Search for the cell housing the specified text and yield its [X, Y] center coordinate. 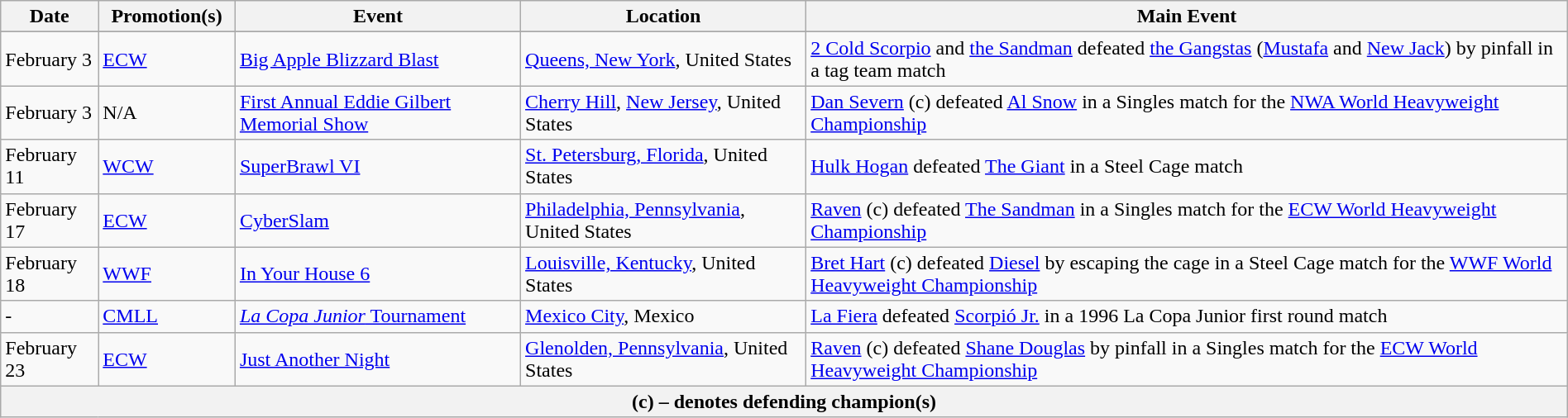
CMLL [167, 316]
La Fiera defeated Scorpió Jr. in a 1996 La Copa Junior first round match [1188, 316]
In Your House 6 [377, 274]
St. Petersburg, Florida, United States [663, 167]
Cherry Hill, New Jersey, United States [663, 112]
February 23 [50, 359]
Location [663, 17]
WWF [167, 274]
Event [377, 17]
Dan Severn (c) defeated Al Snow in a Singles match for the NWA World Heavyweight Championship [1188, 112]
Louisville, Kentucky, United States [663, 274]
February 18 [50, 274]
CyberSlam [377, 220]
February 17 [50, 220]
Main Event [1188, 17]
Glenolden, Pennsylvania, United States [663, 359]
First Annual Eddie Gilbert Memorial Show [377, 112]
Raven (c) defeated Shane Douglas by pinfall in a Singles match for the ECW World Heavyweight Championship [1188, 359]
- [50, 316]
(c) – denotes defending champion(s) [784, 401]
La Copa Junior Tournament [377, 316]
Mexico City, Mexico [663, 316]
N/A [167, 112]
Just Another Night [377, 359]
Raven (c) defeated The Sandman in a Singles match for the ECW World Heavyweight Championship [1188, 220]
WCW [167, 167]
Philadelphia, Pennsylvania, United States [663, 220]
Date [50, 17]
SuperBrawl VI [377, 167]
Promotion(s) [167, 17]
Queens, New York, United States [663, 59]
Hulk Hogan defeated The Giant in a Steel Cage match [1188, 167]
Bret Hart (c) defeated Diesel by escaping the cage in a Steel Cage match for the WWF World Heavyweight Championship [1188, 274]
February 11 [50, 167]
Big Apple Blizzard Blast [377, 59]
2 Cold Scorpio and the Sandman defeated the Gangstas (Mustafa and New Jack) by pinfall in a tag team match [1188, 59]
